Provide the [x, y] coordinate of the cell's center where the given text is located.  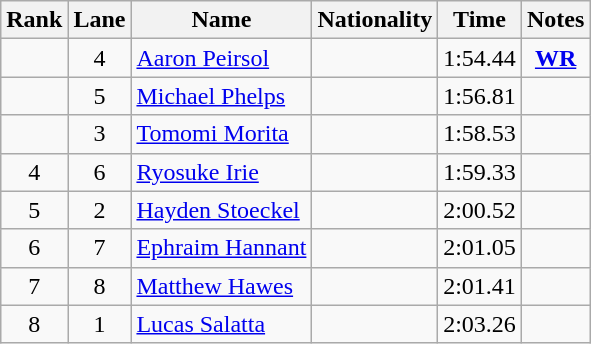
Name [222, 20]
Hayden Stoeckel [222, 210]
3 [100, 134]
Time [480, 20]
1:56.81 [480, 96]
WR [555, 58]
Lucas Salatta [222, 324]
Rank [34, 20]
1 [100, 324]
Matthew Hawes [222, 286]
Aaron Peirsol [222, 58]
2:03.26 [480, 324]
2:01.05 [480, 248]
1:54.44 [480, 58]
Lane [100, 20]
Ryosuke Irie [222, 172]
2:01.41 [480, 286]
Ephraim Hannant [222, 248]
1:58.53 [480, 134]
Michael Phelps [222, 96]
Nationality [375, 20]
2:00.52 [480, 210]
1:59.33 [480, 172]
Notes [555, 20]
2 [100, 210]
Tomomi Morita [222, 134]
